Find where the given text appears and provide that cell's center as (x, y) coordinate. 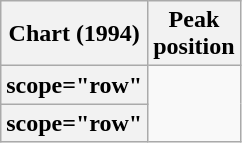
Chart (1994) (74, 34)
Peakposition (194, 34)
